For the text-containing cell, return its midpoint in (X, Y) coordinate format. 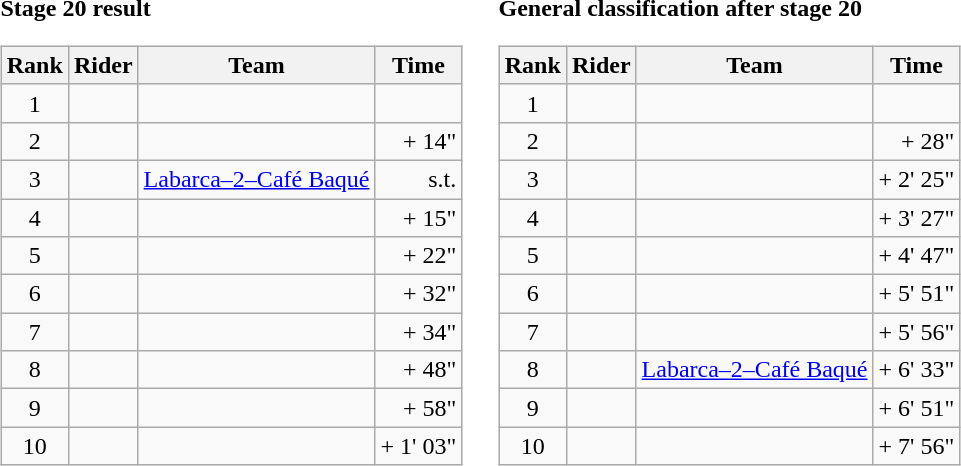
+ 4' 47" (916, 256)
+ 28" (916, 141)
+ 58" (418, 408)
+ 5' 56" (916, 332)
+ 34" (418, 332)
+ 3' 27" (916, 217)
+ 7' 56" (916, 446)
+ 48" (418, 370)
+ 5' 51" (916, 294)
+ 2' 25" (916, 179)
+ 6' 51" (916, 408)
s.t. (418, 179)
+ 1' 03" (418, 446)
+ 6' 33" (916, 370)
+ 14" (418, 141)
+ 22" (418, 256)
+ 32" (418, 294)
+ 15" (418, 217)
